Provide the [X, Y] coordinate of the cell's center where the given text is located.  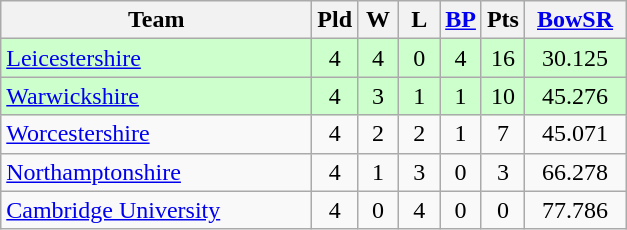
W [378, 20]
Pts [502, 20]
10 [502, 96]
Pld [335, 20]
Leicestershire [156, 58]
45.276 [574, 96]
L [420, 20]
7 [502, 134]
66.278 [574, 172]
Northamptonshire [156, 172]
16 [502, 58]
Worcestershire [156, 134]
45.071 [574, 134]
30.125 [574, 58]
BowSR [574, 20]
BP [461, 20]
Cambridge University [156, 210]
Team [156, 20]
Warwickshire [156, 96]
77.786 [574, 210]
